Locate the cell with the specified text and output its [x, y] center coordinate. 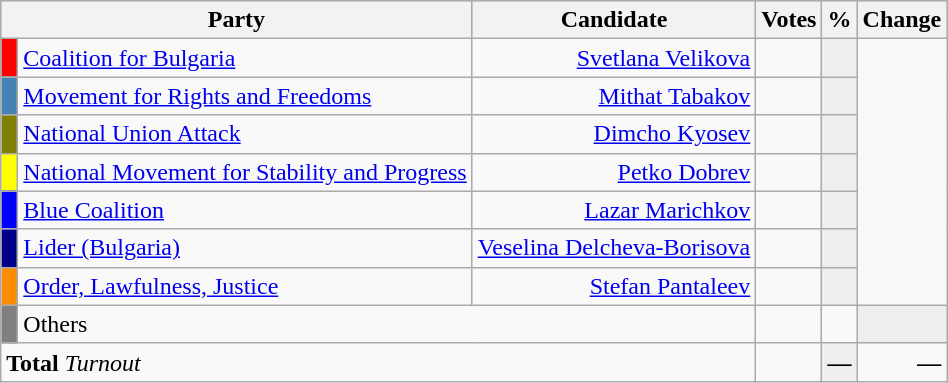
Party [236, 20]
Lazar Marichkov [614, 210]
Svetlana Velikova [614, 58]
Votes [789, 20]
Lider (Bulgaria) [245, 248]
Dimcho Kyosev [614, 134]
National Union Attack [245, 134]
Blue Coalition [245, 210]
Order, Lawfulness, Justice [245, 286]
Stefan Pantaleev [614, 286]
Total Turnout [378, 362]
Change [902, 20]
Mithat Tabakov [614, 96]
Coalition for Bulgaria [245, 58]
National Movement for Stability and Progress [245, 172]
Candidate [614, 20]
Veselina Delcheva-Borisova [614, 248]
Petko Dobrev [614, 172]
Others [387, 324]
% [840, 20]
Movement for Rights and Freedoms [245, 96]
